Identify which cell holds the provided text, then report its (X, Y) central coordinate. 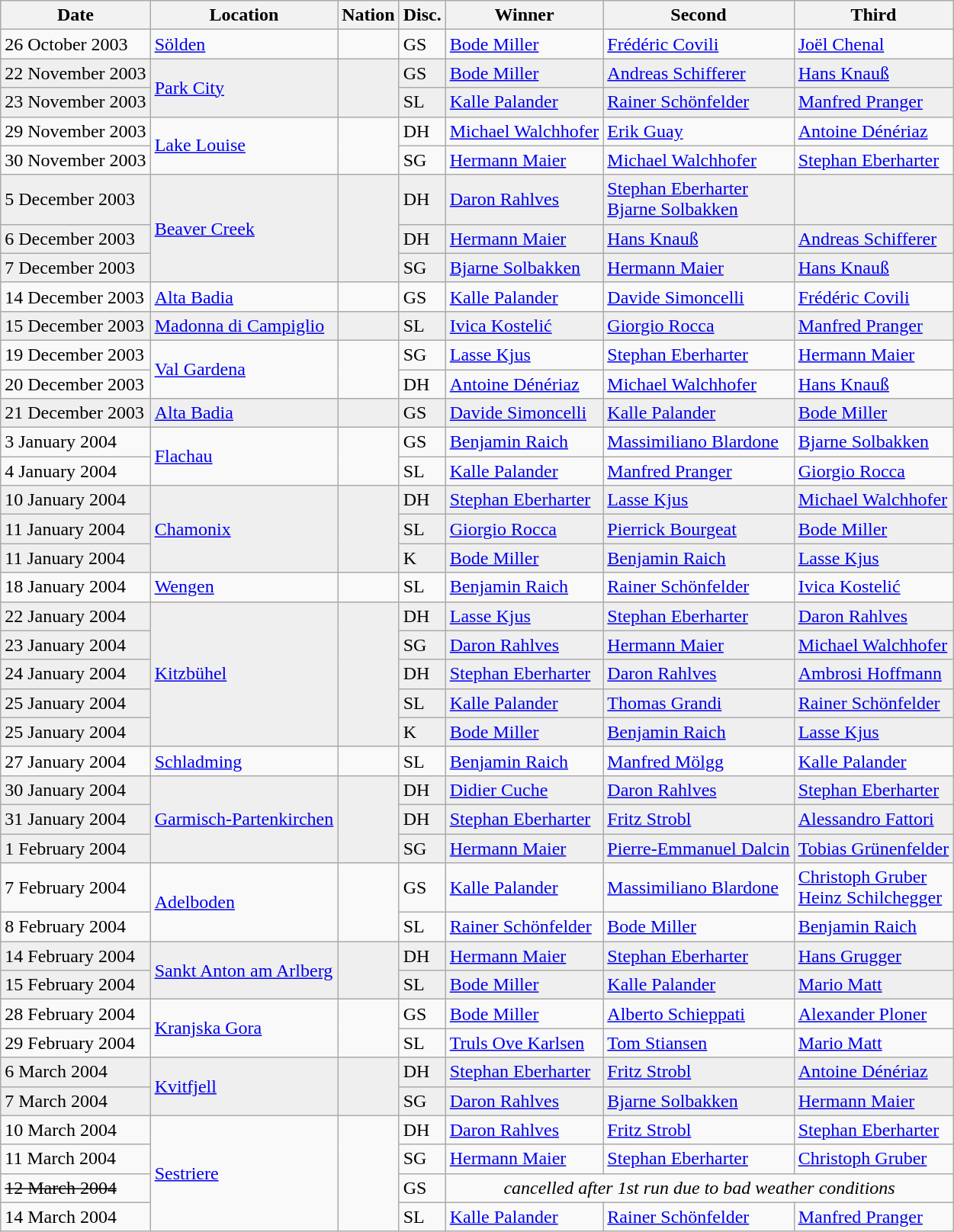
29 February 2004 (75, 1043)
Didier Cuche (525, 790)
27 January 2004 (75, 761)
Truls Ove Karlsen (525, 1043)
Kranjska Gora (244, 1028)
Location (244, 15)
5 December 2003 (75, 200)
Christoph Gruber (874, 1159)
Third (874, 15)
30 November 2003 (75, 160)
28 February 2004 (75, 1014)
3 January 2004 (75, 442)
Madonna di Campiglio (244, 326)
Tobias Grünenfelder (874, 849)
Park City (244, 88)
10 January 2004 (75, 500)
Thomas Grandi (699, 703)
Pierrick Bourgeat (699, 529)
15 February 2004 (75, 985)
24 January 2004 (75, 674)
14 February 2004 (75, 956)
Stephan Eberharter Bjarne Solbakken (699, 200)
Adelboden (244, 903)
Erik Guay (699, 131)
14 December 2003 (75, 297)
Second (699, 15)
12 March 2004 (75, 1188)
4 January 2004 (75, 471)
Kitzbühel (244, 674)
Kvitfjell (244, 1086)
23 November 2003 (75, 102)
Schladming (244, 761)
31 January 2004 (75, 819)
Beaver Creek (244, 229)
Alexander Ploner (874, 1014)
Ambrosi Hoffmann (874, 674)
Sölden (244, 44)
30 January 2004 (75, 790)
Manfred Mölgg (699, 761)
22 November 2003 (75, 73)
Hans Grugger (874, 956)
15 December 2003 (75, 326)
Christoph Gruber Heinz Schilchegger (874, 887)
Date (75, 15)
Tom Stiansen (699, 1043)
23 January 2004 (75, 645)
Alessandro Fattori (874, 819)
6 December 2003 (75, 239)
8 February 2004 (75, 927)
10 March 2004 (75, 1130)
14 March 2004 (75, 1217)
Chamonix (244, 529)
20 December 2003 (75, 383)
29 November 2003 (75, 131)
Sankt Anton am Arlberg (244, 971)
Wengen (244, 587)
7 December 2003 (75, 268)
1 February 2004 (75, 849)
19 December 2003 (75, 355)
Disc. (422, 15)
Nation (368, 15)
11 March 2004 (75, 1159)
Alberto Schieppati (699, 1014)
Joël Chenal (874, 44)
21 December 2003 (75, 413)
Winner (525, 15)
cancelled after 1st run due to bad weather conditions (699, 1188)
26 October 2003 (75, 44)
Garmisch-Partenkirchen (244, 819)
Flachau (244, 457)
Val Gardena (244, 369)
6 March 2004 (75, 1072)
Pierre-Emmanuel Dalcin (699, 849)
7 February 2004 (75, 887)
22 January 2004 (75, 616)
Sestriere (244, 1173)
Lake Louise (244, 146)
18 January 2004 (75, 587)
7 March 2004 (75, 1101)
